Scan for the cell matching the given text and deliver its [X, Y] coordinate at center. 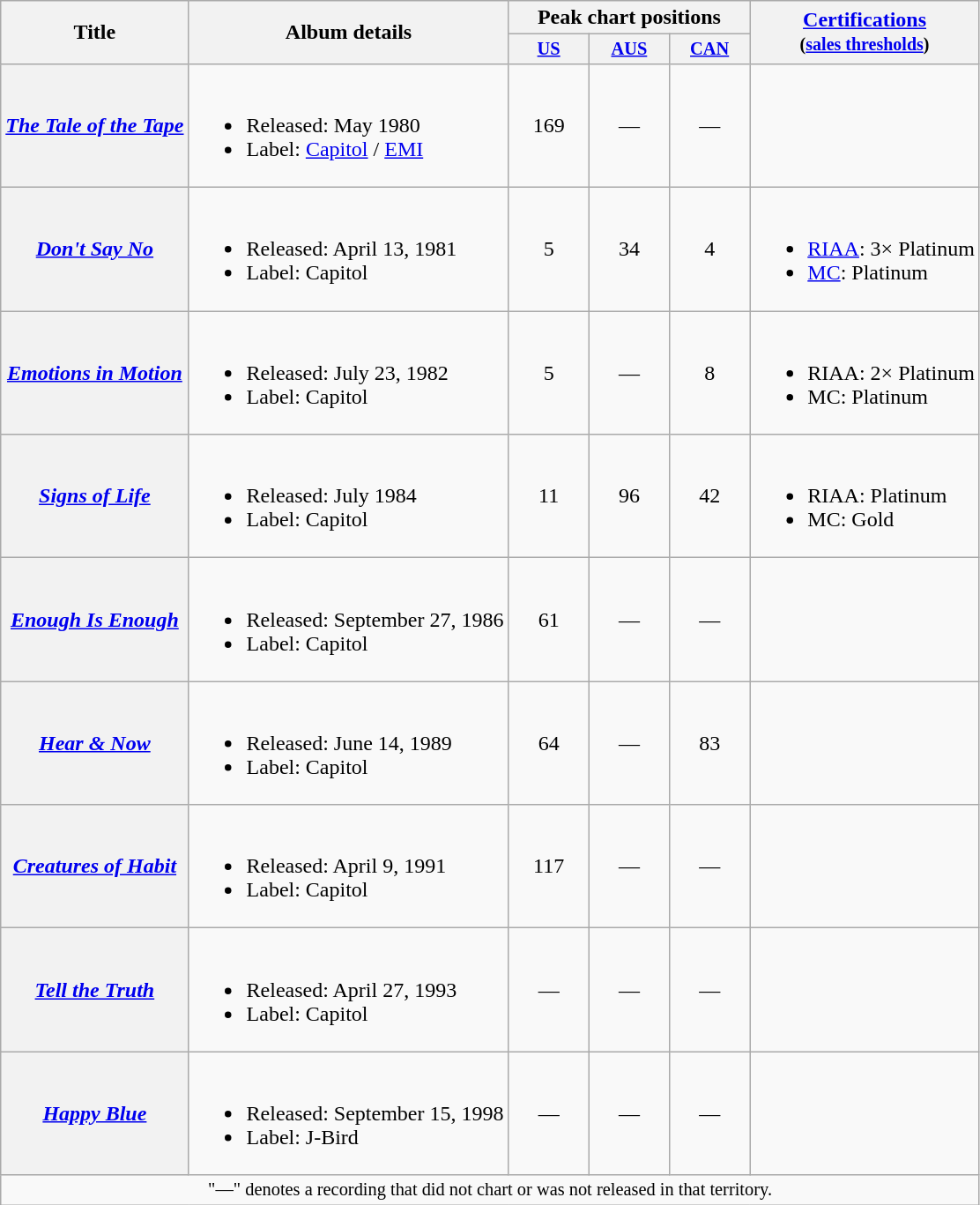
Happy Blue [95, 1113]
Released: July 23, 1982Label: Capitol [349, 373]
96 [629, 496]
Released: June 14, 1989Label: Capitol [349, 743]
RIAA: 3× PlatinumMC: Platinum [865, 249]
83 [710, 743]
169 [548, 125]
Emotions in Motion [95, 373]
Don't Say No [95, 249]
42 [710, 496]
4 [710, 249]
The Tale of the Tape [95, 125]
CAN [710, 49]
Creatures of Habit [95, 867]
117 [548, 867]
Tell the Truth [95, 990]
"—" denotes a recording that did not chart or was not released in that territory. [490, 1190]
34 [629, 249]
US [548, 49]
Enough Is Enough [95, 620]
Album details [349, 33]
Released: September 27, 1986Label: Capitol [349, 620]
Released: April 13, 1981Label: Capitol [349, 249]
Released: April 9, 1991Label: Capitol [349, 867]
RIAA: 2× PlatinumMC: Platinum [865, 373]
Hear & Now [95, 743]
8 [710, 373]
Signs of Life [95, 496]
RIAA: PlatinumMC: Gold [865, 496]
Released: July 1984Label: Capitol [349, 496]
AUS [629, 49]
61 [548, 620]
Peak chart positions [629, 18]
64 [548, 743]
Certifications(sales thresholds) [865, 33]
Released: April 27, 1993Label: Capitol [349, 990]
Released: September 15, 1998Label: J-Bird [349, 1113]
Title [95, 33]
Released: May 1980Label: Capitol / EMI [349, 125]
11 [548, 496]
